For the text-containing cell, return its midpoint in (X, Y) coordinate format. 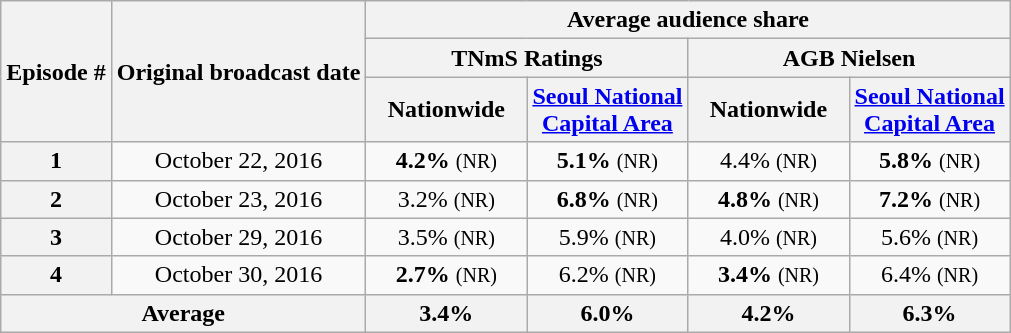
4.2% (768, 313)
3.4% (446, 313)
5.1% (NR) (608, 161)
October 23, 2016 (238, 199)
Original broadcast date (238, 72)
4.0% (NR) (768, 237)
2 (56, 199)
4 (56, 275)
6.3% (930, 313)
4.4% (NR) (768, 161)
October 22, 2016 (238, 161)
1 (56, 161)
5.8% (NR) (930, 161)
7.2% (NR) (930, 199)
TNmS Ratings (527, 58)
Episode # (56, 72)
3 (56, 237)
5.6% (NR) (930, 237)
2.7% (NR) (446, 275)
4.8% (NR) (768, 199)
3.2% (NR) (446, 199)
5.9% (NR) (608, 237)
6.2% (NR) (608, 275)
3.5% (NR) (446, 237)
Average audience share (688, 20)
6.0% (608, 313)
4.2% (NR) (446, 161)
6.4% (NR) (930, 275)
Average (184, 313)
3.4% (NR) (768, 275)
October 30, 2016 (238, 275)
AGB Nielsen (849, 58)
6.8% (NR) (608, 199)
October 29, 2016 (238, 237)
